Provide the (X, Y) coordinate of the cell's center where the given text is located.  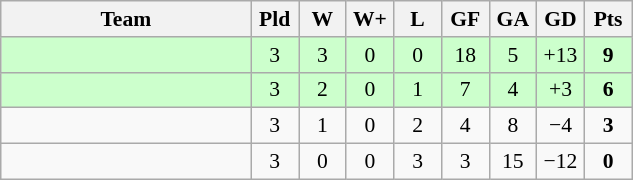
−4 (561, 126)
6 (608, 90)
Pts (608, 19)
5 (513, 55)
GF (465, 19)
15 (513, 162)
−12 (561, 162)
+3 (561, 90)
W (322, 19)
Team (126, 19)
L (418, 19)
GD (561, 19)
Pld (275, 19)
7 (465, 90)
8 (513, 126)
GA (513, 19)
18 (465, 55)
9 (608, 55)
+13 (561, 55)
W+ (370, 19)
